Identify which cell holds the provided text, then report its [X, Y] central coordinate. 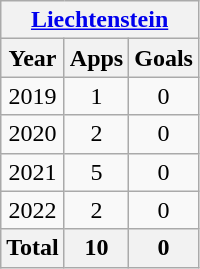
2020 [33, 134]
Goals [164, 58]
5 [96, 172]
10 [96, 248]
Year [33, 58]
1 [96, 96]
Liechtenstein [100, 20]
2022 [33, 210]
2021 [33, 172]
Total [33, 248]
Apps [96, 58]
2019 [33, 96]
